Extract the [X, Y] coordinate from the center of the cell holding the provided text.  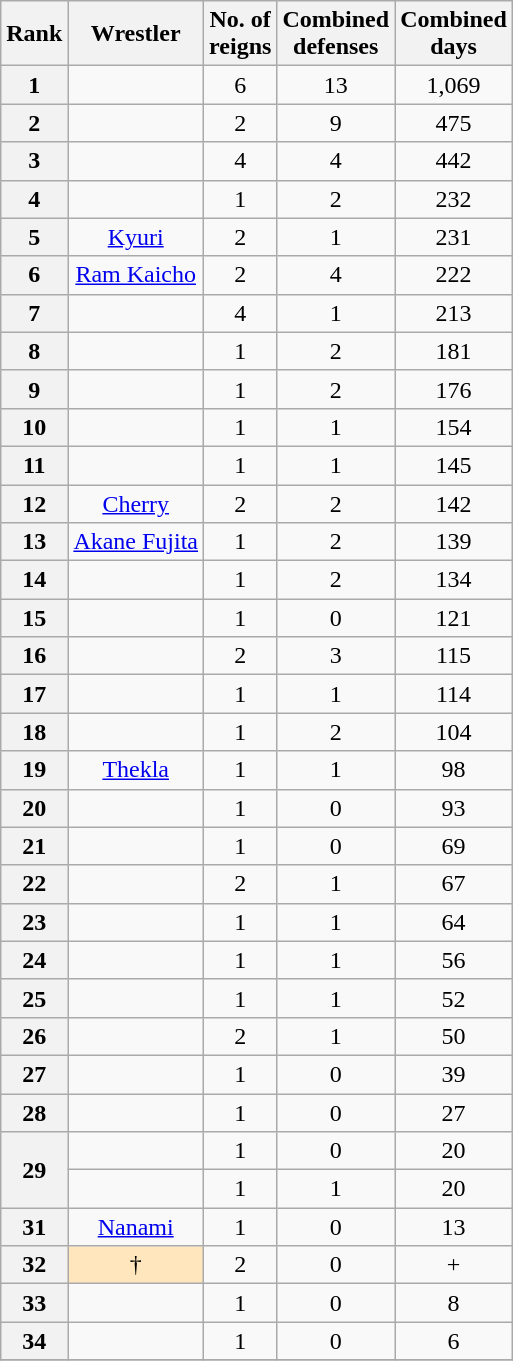
232 [454, 199]
7 [34, 313]
Kyuri [136, 237]
181 [454, 351]
26 [34, 1036]
25 [34, 998]
12 [34, 503]
134 [454, 580]
28 [34, 1113]
114 [454, 694]
16 [34, 656]
222 [454, 275]
21 [34, 846]
† [136, 1265]
Cherry [136, 503]
64 [454, 922]
Rank [34, 34]
29 [34, 1170]
22 [34, 884]
93 [454, 808]
442 [454, 161]
Nanami [136, 1227]
121 [454, 618]
145 [454, 465]
Wrestler [136, 34]
104 [454, 732]
98 [454, 770]
Combineddefenses [336, 34]
231 [454, 237]
23 [34, 922]
1,069 [454, 85]
19 [34, 770]
Thekla [136, 770]
17 [34, 694]
34 [34, 1341]
24 [34, 960]
Ram Kaicho [136, 275]
176 [454, 389]
18 [34, 732]
39 [454, 1074]
Akane Fujita [136, 542]
154 [454, 427]
+ [454, 1265]
115 [454, 656]
69 [454, 846]
5 [34, 237]
56 [454, 960]
14 [34, 580]
213 [454, 313]
10 [34, 427]
33 [34, 1303]
142 [454, 503]
15 [34, 618]
67 [454, 884]
Combineddays [454, 34]
139 [454, 542]
31 [34, 1227]
No. ofreigns [240, 34]
475 [454, 123]
32 [34, 1265]
50 [454, 1036]
52 [454, 998]
11 [34, 465]
